Capture the cell that displays the provided text and extract its (X, Y) central coordinate. 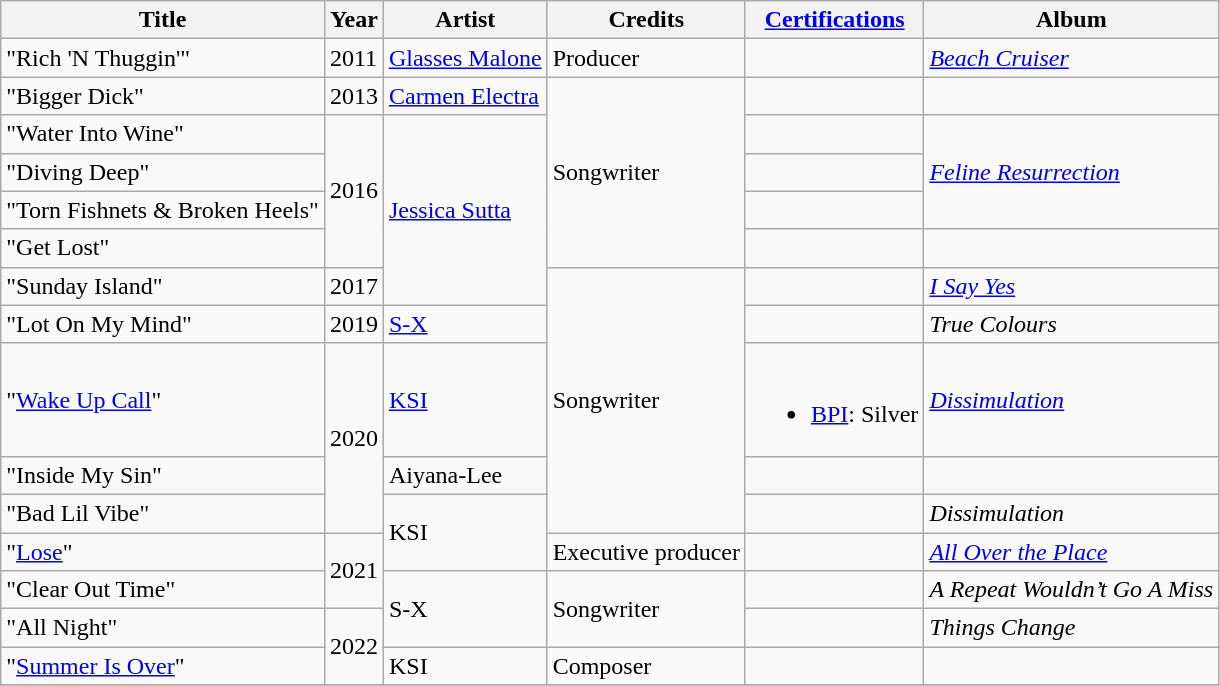
2022 (354, 647)
Title (163, 20)
Album (1072, 20)
Executive producer (646, 551)
"Lot On My Mind" (163, 324)
"Summer Is Over" (163, 666)
"Inside My Sin" (163, 475)
2021 (354, 570)
Beach Cruiser (1072, 58)
2011 (354, 58)
"Sunday Island" (163, 286)
Things Change (1072, 628)
"Get Lost" (163, 248)
"Rich 'N Thuggin'" (163, 58)
2017 (354, 286)
2016 (354, 191)
"Bad Lil Vibe" (163, 513)
Producer (646, 58)
Jessica Sutta (465, 210)
Composer (646, 666)
2020 (354, 438)
Carmen Electra (465, 96)
Aiyana-Lee (465, 475)
"Bigger Dick" (163, 96)
Feline Resurrection (1072, 172)
"Diving Deep" (163, 172)
Artist (465, 20)
2019 (354, 324)
"Water Into Wine" (163, 134)
A Repeat Wouldn’t Go A Miss (1072, 590)
Year (354, 20)
"Torn Fishnets & Broken Heels" (163, 210)
Glasses Malone (465, 58)
"Clear Out Time" (163, 590)
BPI: Silver (834, 400)
Credits (646, 20)
Certifications (834, 20)
All Over the Place (1072, 551)
I Say Yes (1072, 286)
True Colours (1072, 324)
"Wake Up Call" (163, 400)
"Lose" (163, 551)
2013 (354, 96)
"All Night" (163, 628)
